Capture the cell that displays the provided text and extract its (x, y) central coordinate. 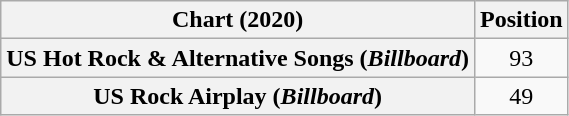
US Hot Rock & Alternative Songs (Billboard) (238, 58)
49 (521, 96)
Position (521, 20)
Chart (2020) (238, 20)
93 (521, 58)
US Rock Airplay (Billboard) (238, 96)
